Pinpoint the cell where the given text exists, returning its [X, Y] midpoint coordinate. 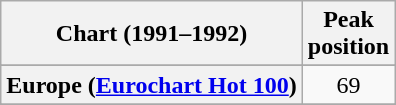
Chart (1991–1992) [152, 34]
Peakposition [348, 34]
69 [348, 85]
Europe (Eurochart Hot 100) [152, 85]
